Identify which cell holds the provided text, then report its [X, Y] central coordinate. 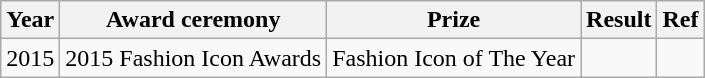
Prize [454, 20]
2015 Fashion Icon Awards [194, 58]
Ref [680, 20]
Year [30, 20]
Result [619, 20]
Fashion Icon of The Year [454, 58]
2015 [30, 58]
Award ceremony [194, 20]
